Pinpoint the cell where the given text exists, returning its [X, Y] midpoint coordinate. 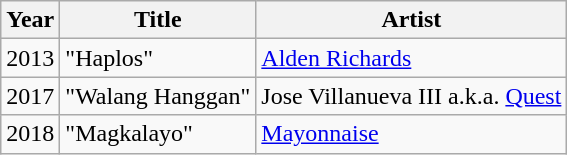
Alden Richards [412, 58]
"Magkalayo" [158, 134]
2013 [30, 58]
2018 [30, 134]
Artist [412, 20]
"Walang Hanggan" [158, 96]
"Haplos" [158, 58]
2017 [30, 96]
Jose Villanueva III a.k.a. Quest [412, 96]
Mayonnaise [412, 134]
Year [30, 20]
Title [158, 20]
